Output the [x, y] coordinate of the center of the cell containing the given text.  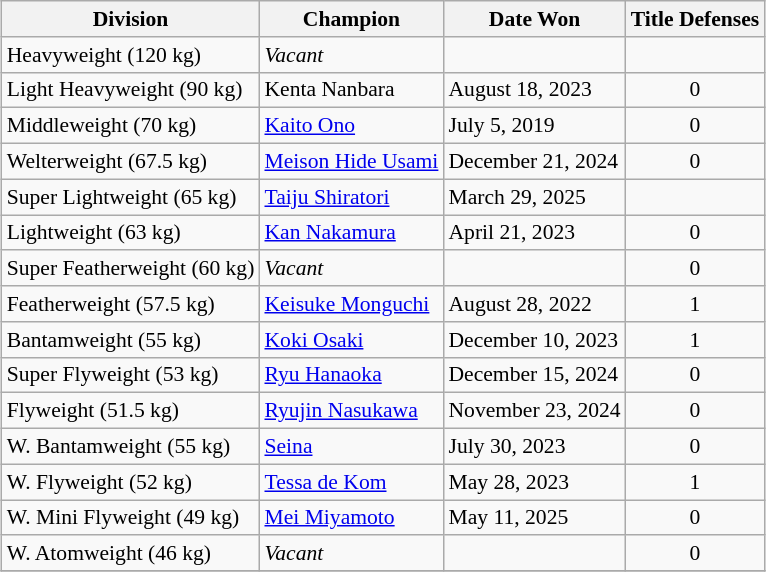
Koki Osaki [351, 340]
Ryu Hanaoka [351, 375]
Taiju Shiratori [351, 197]
May 28, 2023 [534, 482]
Light Heavyweight (90 kg) [131, 90]
November 23, 2024 [534, 411]
Ryujin Nasukawa [351, 411]
March 29, 2025 [534, 197]
Middleweight (70 kg) [131, 126]
July 5, 2019 [534, 126]
December 15, 2024 [534, 375]
Heavyweight (120 kg) [131, 55]
July 30, 2023 [534, 447]
W. Bantamweight (55 kg) [131, 447]
April 21, 2023 [534, 233]
W. Atomweight (46 kg) [131, 554]
Bantamweight (55 kg) [131, 340]
Champion [351, 19]
Date Won [534, 19]
Kaito Ono [351, 126]
Lightweight (63 kg) [131, 233]
Mei Miyamoto [351, 518]
Seina [351, 447]
Kan Nakamura [351, 233]
Kenta Nanbara [351, 90]
Welterweight (67.5 kg) [131, 162]
Featherweight (57.5 kg) [131, 304]
Super Lightweight (65 kg) [131, 197]
Super Featherweight (60 kg) [131, 269]
Meison Hide Usami [351, 162]
Flyweight (51.5 kg) [131, 411]
December 10, 2023 [534, 340]
Division [131, 19]
August 28, 2022 [534, 304]
W. Flyweight (52 kg) [131, 482]
Title Defenses [696, 19]
Tessa de Kom [351, 482]
Keisuke Monguchi [351, 304]
Super Flyweight (53 kg) [131, 375]
August 18, 2023 [534, 90]
May 11, 2025 [534, 518]
December 21, 2024 [534, 162]
W. Mini Flyweight (49 kg) [131, 518]
